Return the [x, y] coordinate for the center point of the cell that contains the specified text.  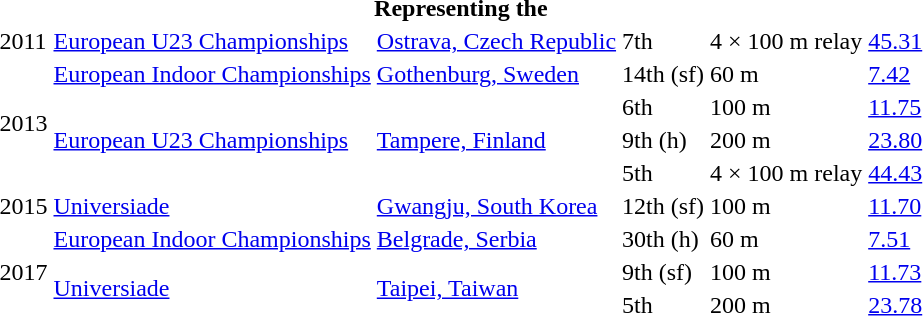
Gwangju, South Korea [496, 206]
5th [664, 173]
Ostrava, Czech Republic [496, 41]
Tampere, Finland [496, 140]
200 m [786, 140]
14th (sf) [664, 74]
Gothenburg, Sweden [496, 74]
30th (h) [664, 239]
7th [664, 41]
Belgrade, Serbia [496, 239]
9th (h) [664, 140]
6th [664, 107]
Universiade [212, 206]
12th (sf) [664, 206]
9th (sf) [664, 272]
